Scan for the cell matching the given text and deliver its [x, y] coordinate at center. 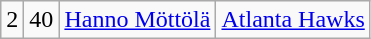
2 [12, 20]
40 [42, 20]
Atlanta Hawks [293, 20]
Hanno Möttölä [138, 20]
